Return (x, y) of the center of cell containing provided text 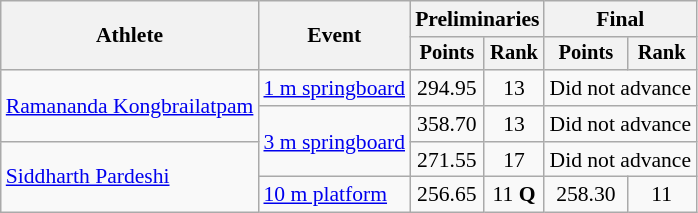
1 m springboard (334, 88)
Event (334, 36)
Siddharth Pardeshi (130, 178)
Athlete (130, 36)
11 (662, 195)
294.95 (447, 88)
Preliminaries (477, 19)
11 Q (514, 195)
3 m springboard (334, 142)
10 m platform (334, 195)
358.70 (447, 124)
256.65 (447, 195)
Final (620, 19)
258.30 (586, 195)
17 (514, 160)
271.55 (447, 160)
Ramananda Kongbrailatpam (130, 106)
